Find where the given text appears and provide that cell's center as (x, y) coordinate. 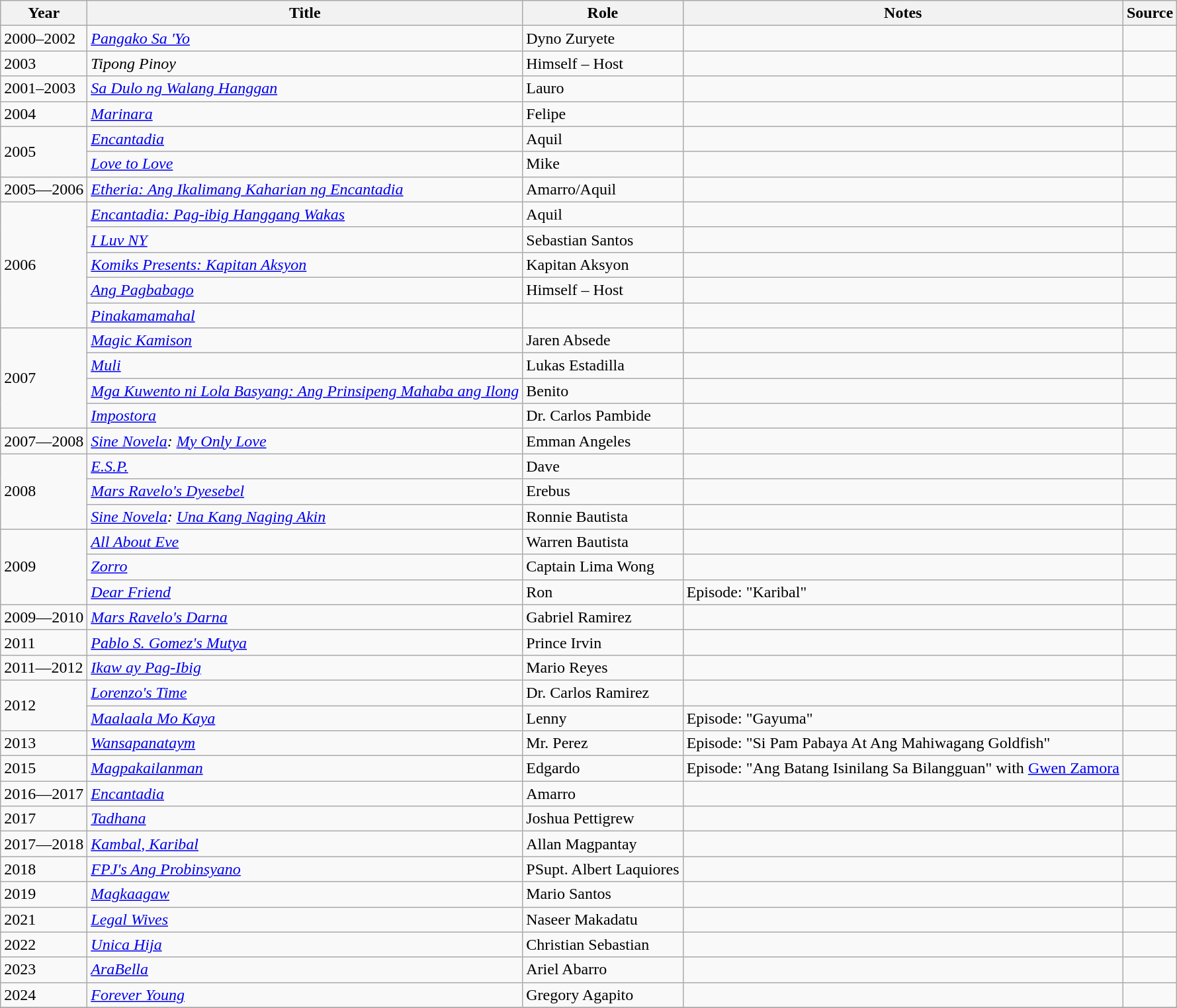
Ariel Abarro (603, 970)
Mario Reyes (603, 667)
Sine Novela: Una Kang Naging Akin (305, 517)
Dyno Zuryete (603, 38)
2022 (44, 945)
Prince Irvin (603, 642)
2006 (44, 265)
2017 (44, 819)
Amarro (603, 794)
2018 (44, 869)
Magpakailanman (305, 769)
2008 (44, 491)
Amarro/Aquil (603, 189)
Tadhana (305, 819)
Edgardo (603, 769)
2005 (44, 151)
Dear Friend (305, 592)
Mars Ravelo's Darna (305, 617)
2001–2003 (44, 89)
Legal Wives (305, 919)
Pinakamamahal (305, 315)
2009—2010 (44, 617)
Erebus (603, 491)
Mr. Perez (603, 743)
Magkaagaw (305, 894)
Benito (603, 391)
Joshua Pettigrew (603, 819)
Notes (902, 13)
2003 (44, 63)
Dr. Carlos Ramirez (603, 693)
Title (305, 13)
Dr. Carlos Pambide (603, 416)
Sebastian Santos (603, 239)
2000–2002 (44, 38)
Felipe (603, 114)
Maalaala Mo Kaya (305, 718)
Lenny (603, 718)
2009 (44, 567)
Zorro (305, 567)
Sine Novela: My Only Love (305, 441)
Ang Pagbabago (305, 290)
Mike (603, 164)
2011 (44, 642)
Forever Young (305, 995)
2007—2008 (44, 441)
Mario Santos (603, 894)
Sa Dulo ng Walang Hanggan (305, 89)
Ronnie Bautista (603, 517)
2012 (44, 705)
Episode: "Si Pam Pabaya At Ang Mahiwagang Goldfish" (902, 743)
Lauro (603, 89)
All About Eve (305, 542)
Source (1150, 13)
Wansapanataym (305, 743)
Captain Lima Wong (603, 567)
Lukas Estadilla (603, 366)
Impostora (305, 416)
Love to Love (305, 164)
Encantadia: Pag-ibig Hanggang Wakas (305, 214)
Gregory Agapito (603, 995)
Allan Magpantay (603, 844)
E.S.P. (305, 466)
FPJ's Ang Probinsyano (305, 869)
Episode: "Ang Batang Isinilang Sa Bilangguan" with Gwen Zamora (902, 769)
2013 (44, 743)
Ikaw ay Pag-Ibig (305, 667)
Magic Kamison (305, 341)
2023 (44, 970)
Jaren Absede (603, 341)
Pablo S. Gomez's Mutya (305, 642)
2005—2006 (44, 189)
Mars Ravelo's Dyesebel (305, 491)
Tipong Pinoy (305, 63)
Year (44, 13)
Muli (305, 366)
Warren Bautista (603, 542)
Komiks Presents: Kapitan Aksyon (305, 265)
Unica Hija (305, 945)
Naseer Makadatu (603, 919)
Christian Sebastian (603, 945)
Emman Angeles (603, 441)
Role (603, 13)
Lorenzo's Time (305, 693)
PSupt. Albert Laquiores (603, 869)
Gabriel Ramirez (603, 617)
2007 (44, 378)
2024 (44, 995)
2017—2018 (44, 844)
Etheria: Ang Ikalimang Kaharian ng Encantadia (305, 189)
2021 (44, 919)
Kambal, Karibal (305, 844)
Mga Kuwento ni Lola Basyang: Ang Prinsipeng Mahaba ang Ilong (305, 391)
AraBella (305, 970)
Episode: "Karibal" (902, 592)
I Luv NY (305, 239)
2011—2012 (44, 667)
Pangako Sa 'Yo (305, 38)
2004 (44, 114)
2019 (44, 894)
Episode: "Gayuma" (902, 718)
Dave (603, 466)
2015 (44, 769)
2016—2017 (44, 794)
Marinara (305, 114)
Ron (603, 592)
Kapitan Aksyon (603, 265)
